Determine the [X, Y] coordinate at the center of the cell enclosing the given text.  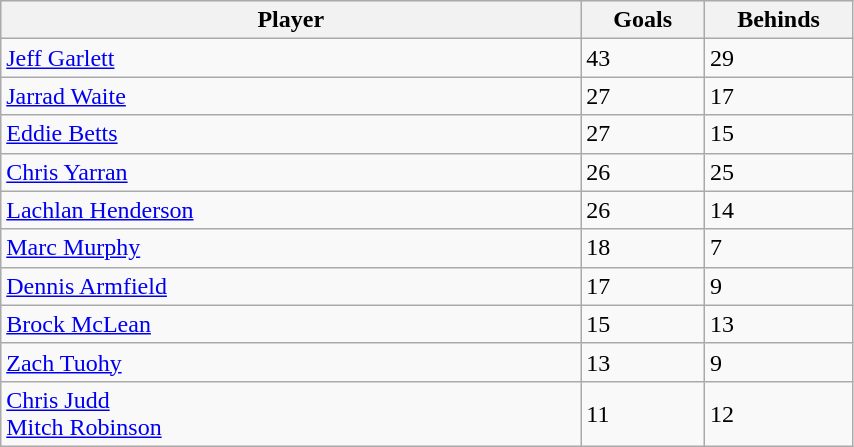
Brock McLean [291, 324]
18 [643, 248]
12 [779, 414]
29 [779, 58]
43 [643, 58]
Zach Tuohy [291, 362]
Player [291, 20]
Goals [643, 20]
Behinds [779, 20]
25 [779, 172]
Chris Yarran [291, 172]
Marc Murphy [291, 248]
7 [779, 248]
Chris JuddMitch Robinson [291, 414]
Eddie Betts [291, 134]
Lachlan Henderson [291, 210]
14 [779, 210]
11 [643, 414]
Jeff Garlett [291, 58]
Dennis Armfield [291, 286]
Jarrad Waite [291, 96]
